Detect which cell encompasses the target text, then output its (X, Y) center coordinate. 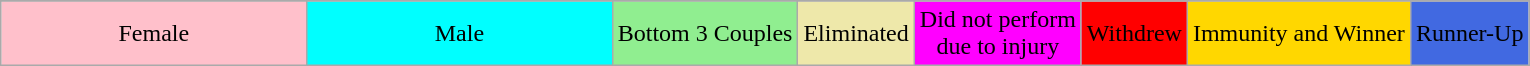
Immunity and Winner (1298, 34)
Male (460, 34)
Withdrew (1134, 34)
Bottom 3 Couples (705, 34)
Runner-Up (1470, 34)
Female (154, 34)
Eliminated (856, 34)
Did not performdue to injury (998, 34)
